Output the (x, y) coordinate of the center of the cell containing the given text.  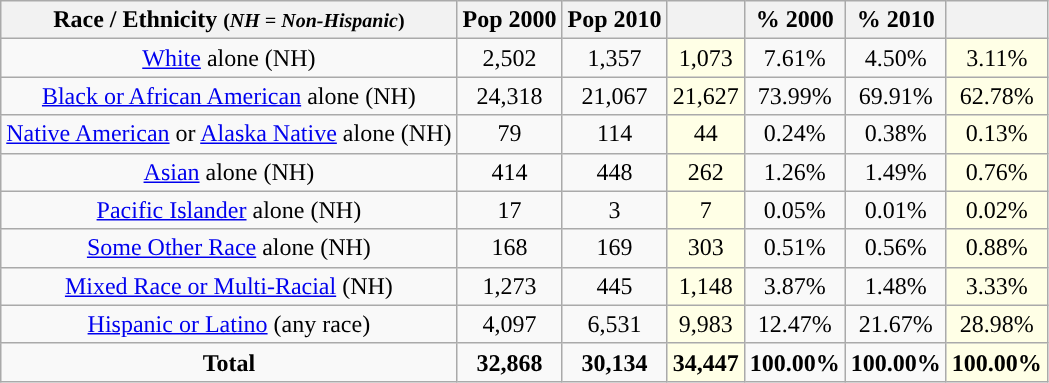
7.61% (794, 58)
Asian alone (NH) (229, 172)
Mixed Race or Multi-Racial (NH) (229, 286)
62.78% (996, 96)
0.02% (996, 210)
1.49% (896, 172)
% 2000 (794, 20)
Some Other Race alone (NH) (229, 248)
4,097 (510, 324)
0.05% (794, 210)
0.56% (896, 248)
0.51% (794, 248)
6,531 (614, 324)
414 (510, 172)
Race / Ethnicity (NH = Non-Hispanic) (229, 20)
Pop 2000 (510, 20)
0.76% (996, 172)
9,983 (706, 324)
White alone (NH) (229, 58)
1.48% (896, 286)
7 (706, 210)
21.67% (896, 324)
Pop 2010 (614, 20)
Pacific Islander alone (NH) (229, 210)
169 (614, 248)
303 (706, 248)
Total (229, 362)
262 (706, 172)
445 (614, 286)
21,627 (706, 96)
0.24% (794, 134)
1,073 (706, 58)
0.88% (996, 248)
32,868 (510, 362)
2,502 (510, 58)
% 2010 (896, 20)
Black or African American alone (NH) (229, 96)
3 (614, 210)
24,318 (510, 96)
73.99% (794, 96)
30,134 (614, 362)
1.26% (794, 172)
17 (510, 210)
448 (614, 172)
0.38% (896, 134)
12.47% (794, 324)
0.13% (996, 134)
0.01% (896, 210)
21,067 (614, 96)
69.91% (896, 96)
44 (706, 134)
114 (614, 134)
3.11% (996, 58)
28.98% (996, 324)
1,273 (510, 286)
1,148 (706, 286)
79 (510, 134)
3.33% (996, 286)
1,357 (614, 58)
3.87% (794, 286)
Native American or Alaska Native alone (NH) (229, 134)
Hispanic or Latino (any race) (229, 324)
168 (510, 248)
4.50% (896, 58)
34,447 (706, 362)
